Scan for the cell matching the given text and deliver its [X, Y] coordinate at center. 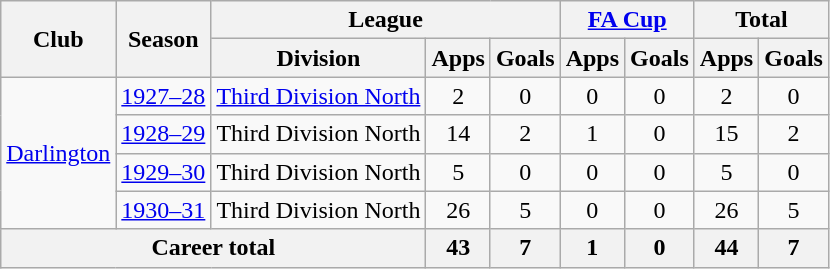
Season [164, 39]
1928–29 [164, 134]
43 [458, 248]
1930–31 [164, 210]
Division [318, 58]
14 [458, 134]
FA Cup [627, 20]
Darlington [58, 153]
Career total [214, 248]
1929–30 [164, 172]
44 [726, 248]
15 [726, 134]
Club [58, 39]
Total [761, 20]
1927–28 [164, 96]
League [386, 20]
